Find where the given text appears and provide that cell's center as [x, y] coordinate. 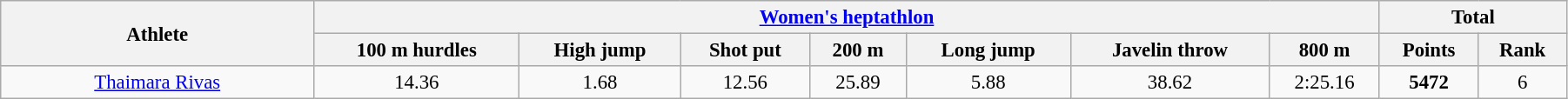
12.56 [745, 82]
1.68 [600, 82]
14.36 [417, 82]
Long jump [988, 50]
Women's heptathlon [848, 17]
Javelin throw [1169, 50]
25.89 [858, 82]
Rank [1523, 50]
5472 [1429, 82]
6 [1523, 82]
5.88 [988, 82]
200 m [858, 50]
2:25.16 [1324, 82]
Athlete [157, 33]
Shot put [745, 50]
Total [1472, 17]
100 m hurdles [417, 50]
Thaimara Rivas [157, 82]
800 m [1324, 50]
38.62 [1169, 82]
High jump [600, 50]
Points [1429, 50]
